Determine the (x, y) coordinate at the center of the cell enclosing the given text.  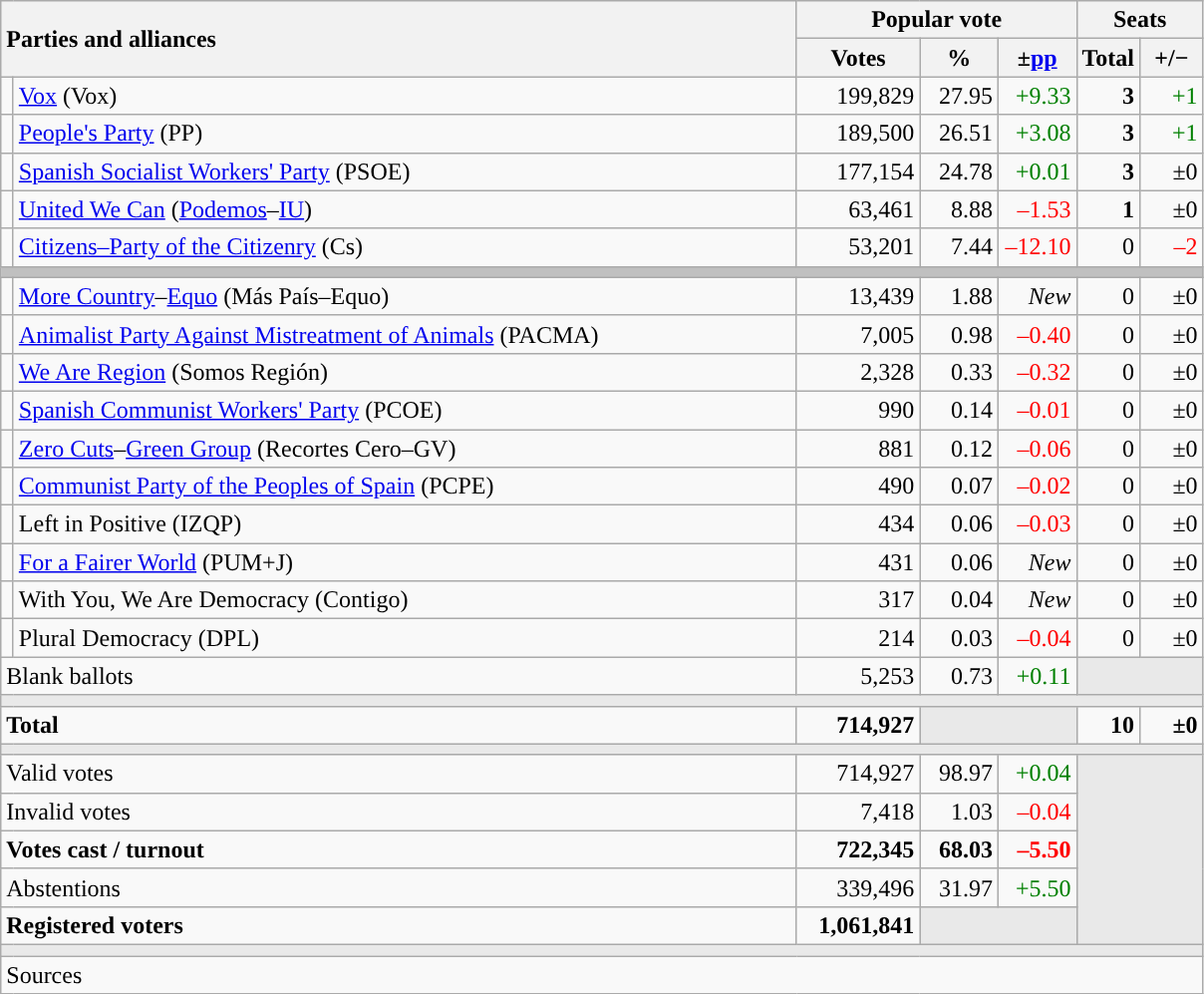
0.14 (959, 410)
1 (1108, 209)
0.03 (959, 638)
For a Fairer World (PUM+J) (405, 562)
2,328 (858, 372)
–0.32 (1037, 372)
Spanish Communist Workers' Party (PCOE) (405, 410)
Votes cast / turnout (399, 849)
People's Party (PP) (405, 134)
Vox (Vox) (405, 96)
434 (858, 524)
431 (858, 562)
98.97 (959, 774)
339,496 (858, 887)
Spanish Socialist Workers' Party (PSOE) (405, 171)
53,201 (858, 247)
Plural Democracy (DPL) (405, 638)
+/− (1172, 58)
–12.10 (1037, 247)
8.88 (959, 209)
189,500 (858, 134)
Left in Positive (IZQP) (405, 524)
5,253 (858, 676)
881 (858, 448)
Votes (858, 58)
24.78 (959, 171)
Seats (1140, 20)
±pp (1037, 58)
1.03 (959, 812)
+5.50 (1037, 887)
1.88 (959, 296)
+0.04 (1037, 774)
1,061,841 (858, 925)
0.98 (959, 334)
With You, We Are Democracy (Contigo) (405, 600)
Popular vote (937, 20)
317 (858, 600)
63,461 (858, 209)
0.33 (959, 372)
Zero Cuts–Green Group (Recortes Cero–GV) (405, 448)
Valid votes (399, 774)
–5.50 (1037, 849)
Sources (602, 974)
More Country–Equo (Más País–Equo) (405, 296)
–0.01 (1037, 410)
Abstentions (399, 887)
31.97 (959, 887)
0.04 (959, 600)
7.44 (959, 247)
United We Can (Podemos–IU) (405, 209)
0.12 (959, 448)
Registered voters (399, 925)
990 (858, 410)
722,345 (858, 849)
Citizens–Party of the Citizenry (Cs) (405, 247)
7,005 (858, 334)
27.95 (959, 96)
–2 (1172, 247)
–0.02 (1037, 487)
214 (858, 638)
–0.40 (1037, 334)
+0.01 (1037, 171)
68.03 (959, 849)
% (959, 58)
–1.53 (1037, 209)
177,154 (858, 171)
199,829 (858, 96)
We Are Region (Somos Región) (405, 372)
–0.06 (1037, 448)
Invalid votes (399, 812)
Communist Party of the Peoples of Spain (PCPE) (405, 487)
10 (1108, 725)
13,439 (858, 296)
+9.33 (1037, 96)
26.51 (959, 134)
Animalist Party Against Mistreatment of Animals (PACMA) (405, 334)
0.73 (959, 676)
Blank ballots (399, 676)
+0.11 (1037, 676)
0.07 (959, 487)
7,418 (858, 812)
Parties and alliances (399, 39)
490 (858, 487)
–0.03 (1037, 524)
+3.08 (1037, 134)
